Determine the (x, y) coordinate at the center of the cell enclosing the given text.  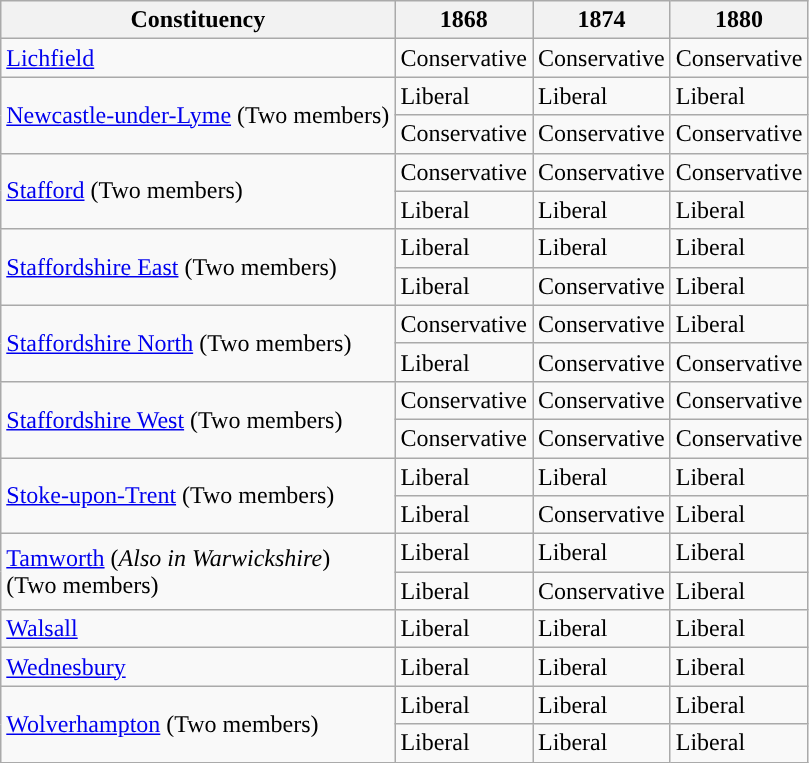
Staffordshire North (Two members) (198, 343)
Newcastle-under-Lyme (Two members) (198, 115)
Lichfield (198, 58)
Wednesbury (198, 667)
1868 (464, 20)
Stoke-upon-Trent (Two members) (198, 496)
Tamworth (Also in Warwickshire)(Two members) (198, 572)
Wolverhampton (Two members) (198, 724)
1874 (602, 20)
1880 (739, 20)
Walsall (198, 629)
Constituency (198, 20)
Staffordshire West (Two members) (198, 419)
Stafford (Two members) (198, 191)
Staffordshire East (Two members) (198, 267)
